Determine the [X, Y] coordinate at the center of the cell enclosing the given text.  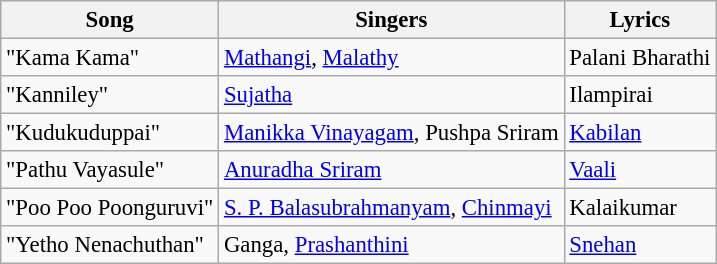
"Pathu Vayasule" [110, 170]
"Kudukuduppai" [110, 133]
"Yetho Nenachuthan" [110, 245]
"Kanniley" [110, 95]
Ganga, Prashanthini [392, 245]
Ilampirai [640, 95]
Sujatha [392, 95]
"Kama Kama" [110, 58]
Kalaikumar [640, 208]
Song [110, 20]
Lyrics [640, 20]
Snehan [640, 245]
Anuradha Sriram [392, 170]
Vaali [640, 170]
S. P. Balasubrahmanyam, Chinmayi [392, 208]
Singers [392, 20]
"Poo Poo Poonguruvi" [110, 208]
Palani Bharathi [640, 58]
Kabilan [640, 133]
Mathangi, Malathy [392, 58]
Manikka Vinayagam, Pushpa Sriram [392, 133]
